Locate the cell with the specified text and output its [X, Y] center coordinate. 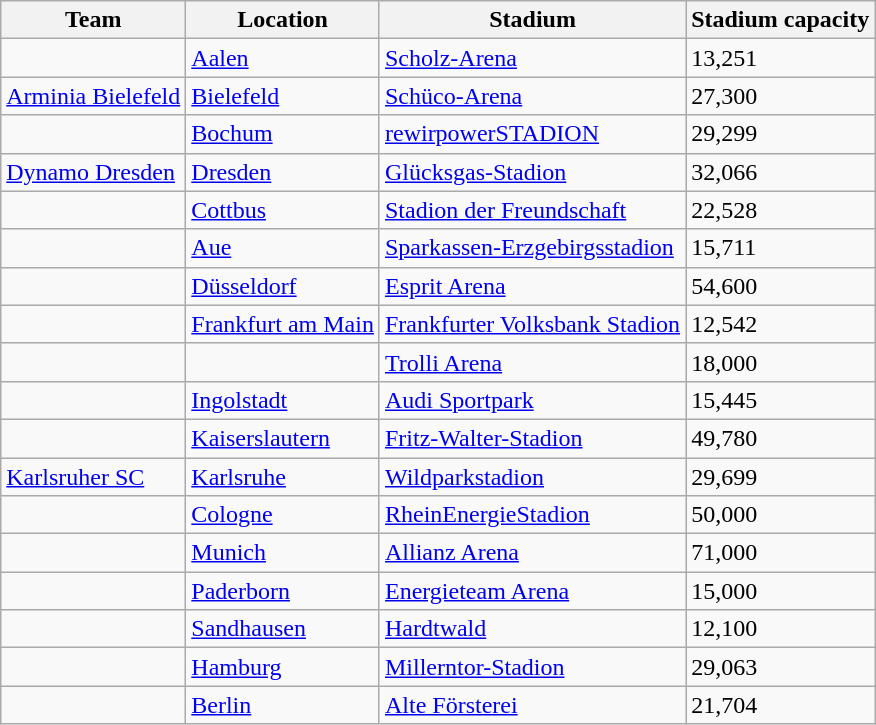
12,542 [780, 324]
Scholz-Arena [532, 58]
32,066 [780, 172]
27,300 [780, 96]
Fritz-Walter-Stadion [532, 438]
Bochum [283, 134]
Stadium [532, 20]
Hardtwald [532, 629]
Kaiserslautern [283, 438]
54,600 [780, 286]
rewirpowerSTADION [532, 134]
50,000 [780, 515]
Cottbus [283, 210]
Stadium capacity [780, 20]
Team [94, 20]
Paderborn [283, 591]
15,445 [780, 400]
29,299 [780, 134]
Karlsruhe [283, 477]
Alte Försterei [532, 705]
Karlsruher SC [94, 477]
Frankfurter Volksbank Stadion [532, 324]
Hamburg [283, 667]
12,100 [780, 629]
Wildparkstadion [532, 477]
29,063 [780, 667]
Millerntor-Stadion [532, 667]
49,780 [780, 438]
Frankfurt am Main [283, 324]
Cologne [283, 515]
Düsseldorf [283, 286]
13,251 [780, 58]
Munich [283, 553]
Allianz Arena [532, 553]
Trolli Arena [532, 362]
Arminia Bielefeld [94, 96]
29,699 [780, 477]
Dresden [283, 172]
Schüco-Arena [532, 96]
15,711 [780, 248]
Berlin [283, 705]
15,000 [780, 591]
RheinEnergieStadion [532, 515]
Energieteam Arena [532, 591]
21,704 [780, 705]
Bielefeld [283, 96]
Glücksgas-Stadion [532, 172]
22,528 [780, 210]
Aue [283, 248]
Sandhausen [283, 629]
Dynamo Dresden [94, 172]
Esprit Arena [532, 286]
Sparkassen-Erzgebirgsstadion [532, 248]
Location [283, 20]
Audi Sportpark [532, 400]
Ingolstadt [283, 400]
Aalen [283, 58]
Stadion der Freundschaft [532, 210]
18,000 [780, 362]
71,000 [780, 553]
